For the text-containing cell, return its midpoint in [X, Y] coordinate format. 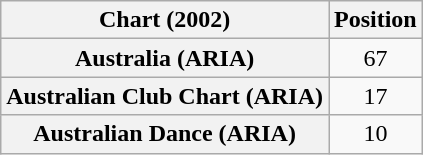
67 [375, 58]
Australian Club Chart (ARIA) [165, 96]
Australia (ARIA) [165, 58]
Chart (2002) [165, 20]
10 [375, 134]
Australian Dance (ARIA) [165, 134]
17 [375, 96]
Position [375, 20]
